Scan for the cell matching the given text and deliver its (x, y) coordinate at center. 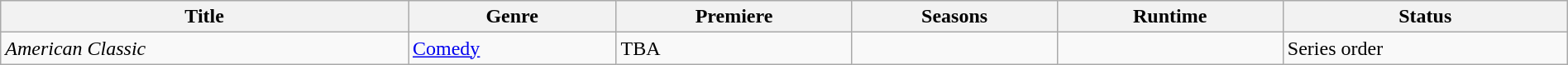
Premiere (734, 17)
Runtime (1169, 17)
American Classic (205, 48)
Series order (1425, 48)
Title (205, 17)
Genre (513, 17)
Status (1425, 17)
TBA (734, 48)
Seasons (954, 17)
Comedy (513, 48)
